Return the [x, y] coordinate for the center point of the cell that contains the specified text.  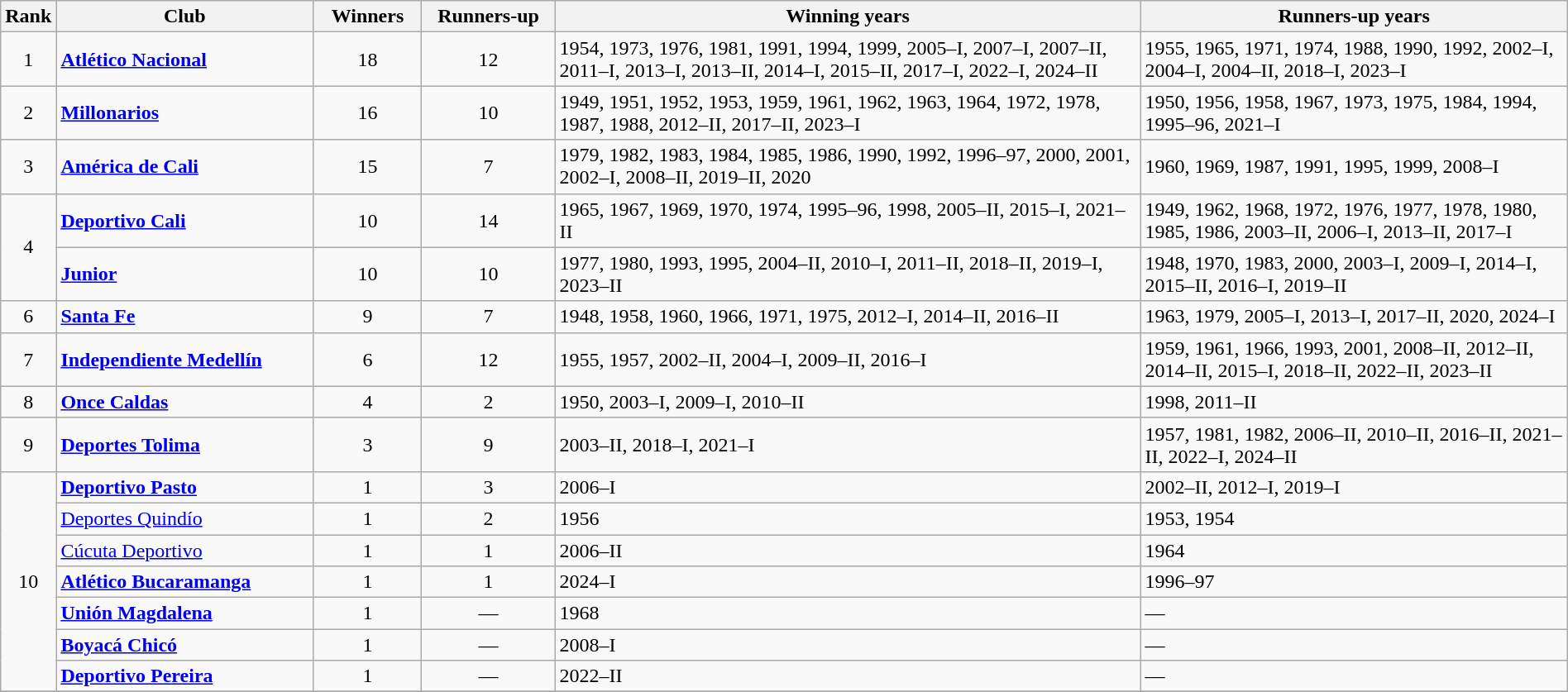
1950, 1956, 1958, 1967, 1973, 1975, 1984, 1994, 1995–96, 2021–I [1354, 112]
1949, 1951, 1952, 1953, 1959, 1961, 1962, 1963, 1964, 1972, 1978, 1987, 1988, 2012–II, 2017–II, 2023–I [848, 112]
1950, 2003–I, 2009–I, 2010–II [848, 402]
Deportivo Pereira [185, 676]
1949, 1962, 1968, 1972, 1976, 1977, 1978, 1980, 1985, 1986, 2003–II, 2006–I, 2013–II, 2017–I [1354, 220]
Millonarios [185, 112]
1960, 1969, 1987, 1991, 1995, 1999, 2008–I [1354, 167]
1964 [1354, 550]
8 [28, 402]
15 [367, 167]
1959, 1961, 1966, 1993, 2001, 2008–II, 2012–II, 2014–II, 2015–I, 2018–II, 2022–II, 2023–II [1354, 359]
Rank [28, 17]
Boyacá Chicó [185, 645]
2003–II, 2018–I, 2021–I [848, 445]
2024–I [848, 582]
Winners [367, 17]
Club [185, 17]
Deportes Quindío [185, 518]
Runners-up [488, 17]
Winning years [848, 17]
1965, 1967, 1969, 1970, 1974, 1995–96, 1998, 2005–II, 2015–I, 2021–II [848, 220]
Once Caldas [185, 402]
Independiente Medellín [185, 359]
1948, 1958, 1960, 1966, 1971, 1975, 2012–I, 2014–II, 2016–II [848, 317]
1968 [848, 613]
1956 [848, 518]
1954, 1973, 1976, 1981, 1991, 1994, 1999, 2005–I, 2007–I, 2007–II, 2011–I, 2013–I, 2013–II, 2014–I, 2015–II, 2017–I, 2022–I, 2024–II [848, 60]
2008–I [848, 645]
Deportes Tolima [185, 445]
2006–II [848, 550]
2006–I [848, 487]
1948, 1970, 1983, 2000, 2003–I, 2009–I, 2014–I, 2015–II, 2016–I, 2019–II [1354, 274]
2022–II [848, 676]
1953, 1954 [1354, 518]
1957, 1981, 1982, 2006–II, 2010–II, 2016–II, 2021–II, 2022–I, 2024–II [1354, 445]
1977, 1980, 1993, 1995, 2004–II, 2010–I, 2011–II, 2018–II, 2019–I, 2023–II [848, 274]
Runners-up years [1354, 17]
16 [367, 112]
14 [488, 220]
Junior [185, 274]
Atlético Nacional [185, 60]
2002–II, 2012–I, 2019–I [1354, 487]
1963, 1979, 2005–I, 2013–I, 2017–II, 2020, 2024–I [1354, 317]
1955, 1957, 2002–II, 2004–I, 2009–II, 2016–I [848, 359]
1998, 2011–II [1354, 402]
1979, 1982, 1983, 1984, 1985, 1986, 1990, 1992, 1996–97, 2000, 2001, 2002–I, 2008–II, 2019–II, 2020 [848, 167]
1955, 1965, 1971, 1974, 1988, 1990, 1992, 2002–I, 2004–I, 2004–II, 2018–I, 2023–I [1354, 60]
Atlético Bucaramanga [185, 582]
Deportivo Cali [185, 220]
Unión Magdalena [185, 613]
Deportivo Pasto [185, 487]
1996–97 [1354, 582]
18 [367, 60]
América de Cali [185, 167]
Santa Fe [185, 317]
Cúcuta Deportivo [185, 550]
